Return the [x, y] coordinate for the center point of the cell that contains the specified text.  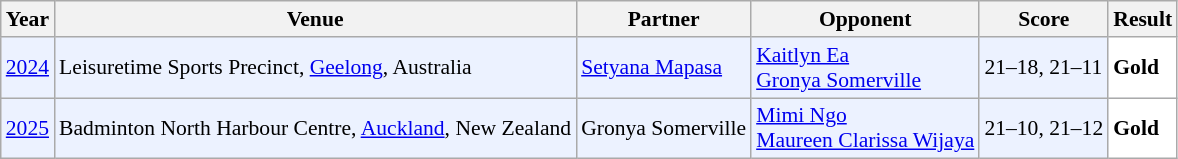
Kaitlyn Ea Gronya Somerville [865, 68]
Venue [315, 19]
Year [28, 19]
Result [1142, 19]
2024 [28, 68]
Leisuretime Sports Precinct, Geelong, Australia [315, 68]
21–10, 21–12 [1044, 128]
Partner [664, 19]
Badminton North Harbour Centre, Auckland, New Zealand [315, 128]
Mimi Ngo Maureen Clarissa Wijaya [865, 128]
21–18, 21–11 [1044, 68]
Setyana Mapasa [664, 68]
Opponent [865, 19]
2025 [28, 128]
Score [1044, 19]
Gronya Somerville [664, 128]
